Locate the cell with the specified text and output its [x, y] center coordinate. 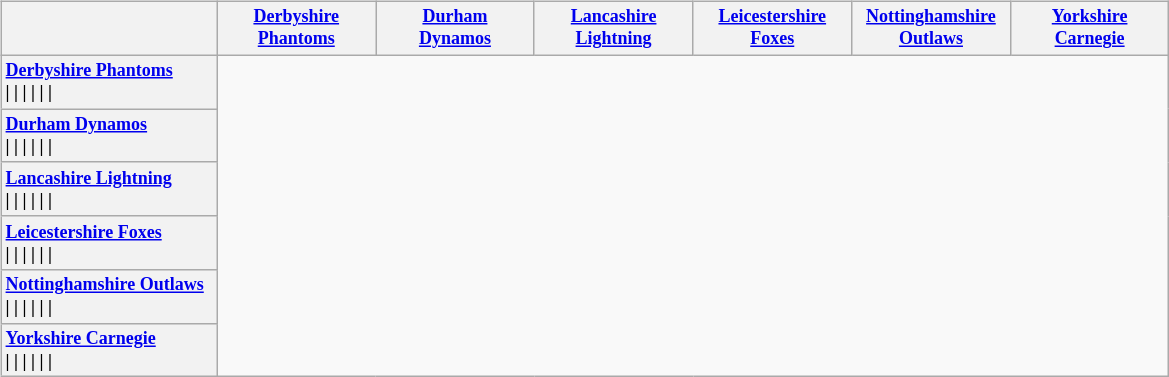
DurhamDynamos [456, 28]
NottinghamshireOutlaws [932, 28]
DerbyshirePhantoms [296, 28]
Derbyshire Phantoms | | | | | | [109, 82]
YorkshireCarnegie [1090, 28]
Leicestershire Foxes | | | | | | [109, 243]
LeicestershireFoxes [772, 28]
Lancashire Lightning | | | | | | [109, 189]
Durham Dynamos | | | | | | [109, 136]
Nottinghamshire Outlaws | | | | | | [109, 297]
LancashireLightning [614, 28]
Yorkshire Carnegie | | | | | | [109, 350]
